Output the [x, y] coordinate of the center of the cell containing the given text.  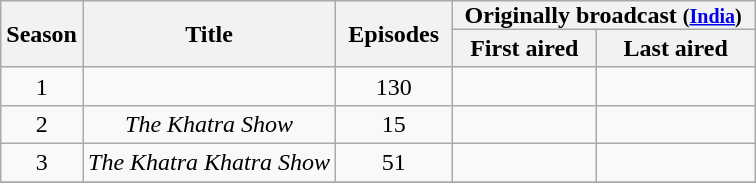
2 [42, 124]
First aired [524, 48]
130 [394, 86]
The Khatra Khatra Show [208, 162]
Season [42, 34]
15 [394, 124]
Title [208, 34]
Last aired [676, 48]
51 [394, 162]
1 [42, 86]
The Khatra Show [208, 124]
3 [42, 162]
Originally broadcast (India) [604, 15]
Episodes [394, 34]
